Pinpoint the cell where the given text exists, returning its [X, Y] midpoint coordinate. 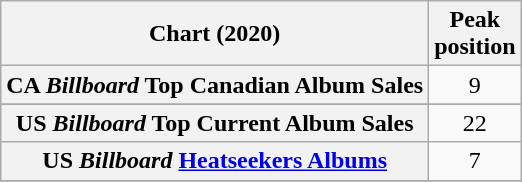
22 [475, 123]
US Billboard Heatseekers Albums [215, 161]
US Billboard Top Current Album Sales [215, 123]
Chart (2020) [215, 34]
Peakposition [475, 34]
9 [475, 85]
7 [475, 161]
CA Billboard Top Canadian Album Sales [215, 85]
